Capture the cell that displays the provided text and extract its [X, Y] central coordinate. 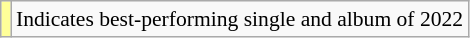
Indicates best-performing single and album of 2022 [240, 19]
